Scan for the cell matching the given text and deliver its (x, y) coordinate at center. 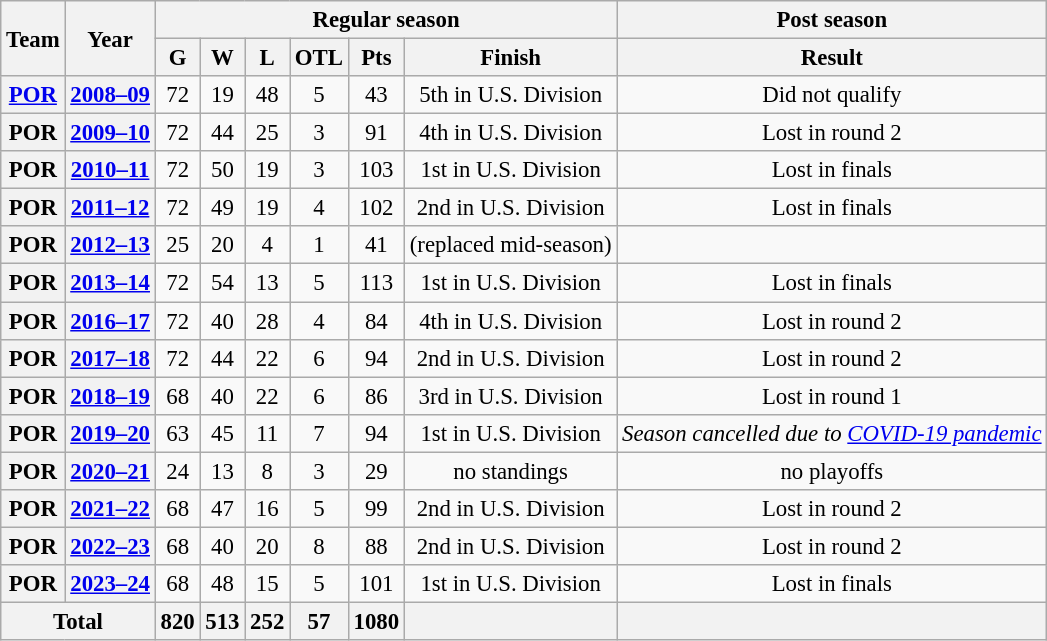
1 (320, 245)
28 (268, 321)
47 (222, 509)
2017–18 (110, 358)
no playoffs (832, 471)
3rd in U.S. Division (510, 396)
Pts (376, 58)
2021–22 (110, 509)
Did not qualify (832, 95)
252 (268, 621)
2011–12 (110, 208)
2012–13 (110, 245)
102 (376, 208)
88 (376, 546)
2016–17 (110, 321)
Team (33, 38)
50 (222, 170)
Lost in round 1 (832, 396)
103 (376, 170)
15 (268, 584)
2018–19 (110, 396)
no standings (510, 471)
820 (178, 621)
11 (268, 433)
(replaced mid-season) (510, 245)
57 (320, 621)
63 (178, 433)
45 (222, 433)
49 (222, 208)
L (268, 58)
Total (78, 621)
Season cancelled due to COVID-19 pandemic (832, 433)
Year (110, 38)
Regular season (386, 20)
Result (832, 58)
1080 (376, 621)
113 (376, 283)
101 (376, 584)
2023–24 (110, 584)
2008–09 (110, 95)
Finish (510, 58)
43 (376, 95)
29 (376, 471)
OTL (320, 58)
86 (376, 396)
7 (320, 433)
G (178, 58)
2022–23 (110, 546)
54 (222, 283)
2010–11 (110, 170)
2020–21 (110, 471)
5th in U.S. Division (510, 95)
2013–14 (110, 283)
W (222, 58)
84 (376, 321)
513 (222, 621)
16 (268, 509)
41 (376, 245)
99 (376, 509)
Post season (832, 20)
2019–20 (110, 433)
91 (376, 133)
24 (178, 471)
2009–10 (110, 133)
